Detect which cell encompasses the target text, then output its [x, y] center coordinate. 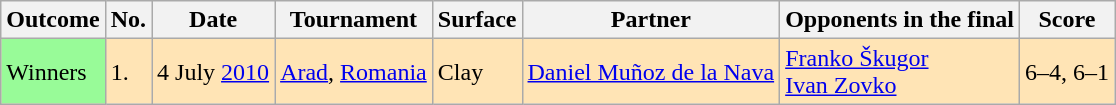
Daniel Muñoz de la Nava [651, 72]
Date [214, 20]
Partner [651, 20]
6–4, 6–1 [1066, 72]
Opponents in the final [900, 20]
1. [128, 72]
Franko Škugor Ivan Zovko [900, 72]
Surface [477, 20]
Tournament [354, 20]
Winners [53, 72]
4 July 2010 [214, 72]
Score [1066, 20]
Outcome [53, 20]
Clay [477, 72]
Arad, Romania [354, 72]
No. [128, 20]
